Pinpoint the cell where the given text exists, returning its [X, Y] midpoint coordinate. 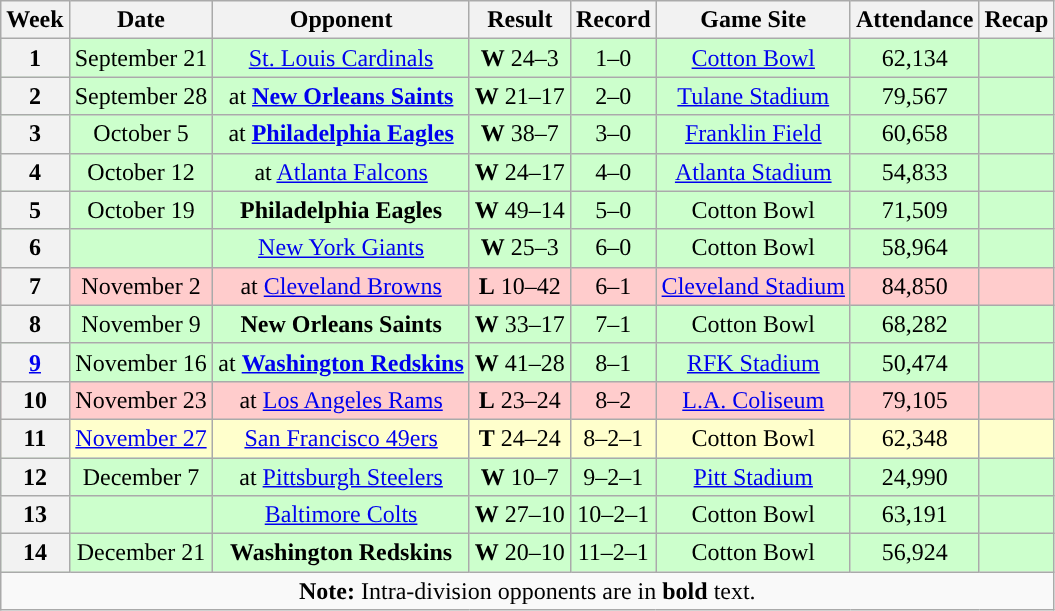
Attendance [914, 20]
13 [35, 515]
2–0 [613, 96]
54,833 [914, 172]
14 [35, 553]
L 23–24 [520, 400]
Recap [1016, 20]
Record [613, 20]
1 [35, 58]
Game Site [753, 20]
November 9 [141, 324]
Cleveland Stadium [753, 286]
November 2 [141, 286]
September 28 [141, 96]
6–0 [613, 248]
71,509 [914, 210]
Franklin Field [753, 134]
68,282 [914, 324]
at Atlanta Falcons [341, 172]
9 [35, 362]
79,567 [914, 96]
Note: Intra-division opponents are in bold text. [528, 591]
11–2–1 [613, 553]
1–0 [613, 58]
October 5 [141, 134]
7–1 [613, 324]
W 27–10 [520, 515]
60,658 [914, 134]
4 [35, 172]
New Orleans Saints [341, 324]
11 [35, 438]
62,134 [914, 58]
62,348 [914, 438]
St. Louis Cardinals [341, 58]
3 [35, 134]
T 24–24 [520, 438]
October 19 [141, 210]
W 24–3 [520, 58]
at Los Angeles Rams [341, 400]
10–2–1 [613, 515]
L 10–42 [520, 286]
San Francisco 49ers [341, 438]
10 [35, 400]
November 23 [141, 400]
5–0 [613, 210]
56,924 [914, 553]
at New Orleans Saints [341, 96]
L.A. Coliseum [753, 400]
3–0 [613, 134]
October 12 [141, 172]
8 [35, 324]
at Philadelphia Eagles [341, 134]
September 21 [141, 58]
63,191 [914, 515]
Washington Redskins [341, 553]
5 [35, 210]
24,990 [914, 477]
Opponent [341, 20]
6 [35, 248]
4–0 [613, 172]
at Pittsburgh Steelers [341, 477]
Baltimore Colts [341, 515]
84,850 [914, 286]
79,105 [914, 400]
Philadelphia Eagles [341, 210]
Pitt Stadium [753, 477]
Result [520, 20]
at Cleveland Browns [341, 286]
2 [35, 96]
December 7 [141, 477]
Week [35, 20]
December 21 [141, 553]
9–2–1 [613, 477]
W 20–10 [520, 553]
New York Giants [341, 248]
W 38–7 [520, 134]
W 49–14 [520, 210]
Atlanta Stadium [753, 172]
58,964 [914, 248]
W 25–3 [520, 248]
12 [35, 477]
W 33–17 [520, 324]
at Washington Redskins [341, 362]
8–2 [613, 400]
W 41–28 [520, 362]
Date [141, 20]
7 [35, 286]
W 24–17 [520, 172]
Tulane Stadium [753, 96]
W 10–7 [520, 477]
50,474 [914, 362]
W 21–17 [520, 96]
6–1 [613, 286]
RFK Stadium [753, 362]
November 27 [141, 438]
8–2–1 [613, 438]
November 16 [141, 362]
8–1 [613, 362]
